Output the (x, y) coordinate of the center of the cell containing the given text.  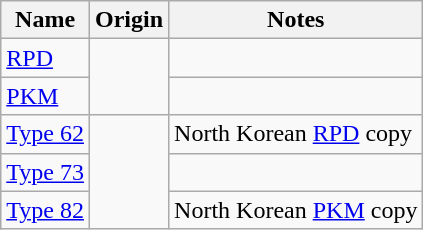
Notes (296, 20)
RPD (46, 58)
Type 73 (46, 172)
Type 82 (46, 210)
Name (46, 20)
North Korean RPD copy (296, 134)
Type 62 (46, 134)
PKM (46, 96)
Origin (128, 20)
North Korean PKM copy (296, 210)
